Return the (x, y) coordinate for the center point of the cell that contains the specified text.  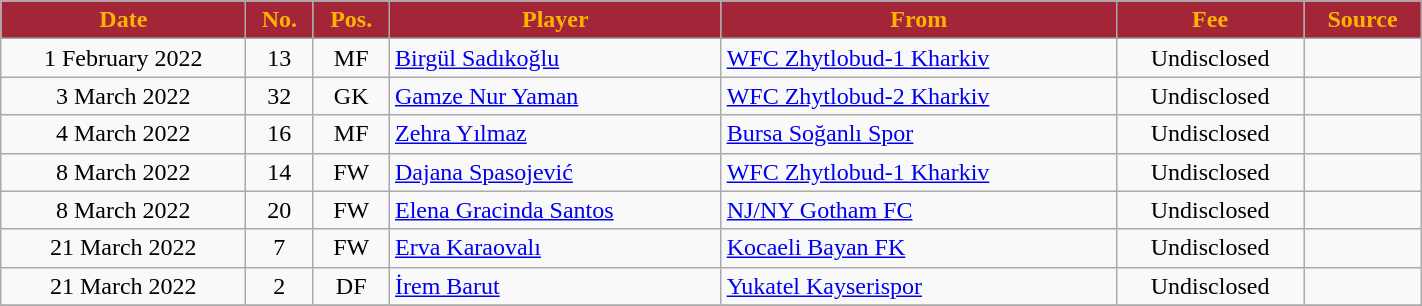
Dajana Spasojević (555, 172)
Elena Gracinda Santos (555, 210)
WFC Zhytlobud-2 Kharkiv (918, 96)
2 (280, 286)
16 (280, 134)
Fee (1210, 20)
Zehra Yılmaz (555, 134)
3 March 2022 (124, 96)
1 February 2022 (124, 58)
Yukatel Kayserispor (918, 286)
7 (280, 248)
Bursa Soğanlı Spor (918, 134)
32 (280, 96)
Source (1362, 20)
Kocaeli Bayan FK (918, 248)
DF (352, 286)
20 (280, 210)
No. (280, 20)
NJ/NY Gotham FC (918, 210)
İrem Barut (555, 286)
13 (280, 58)
Player (555, 20)
Gamze Nur Yaman (555, 96)
From (918, 20)
Birgül Sadıkoğlu (555, 58)
Date (124, 20)
14 (280, 172)
4 March 2022 (124, 134)
Pos. (352, 20)
Erva Karaovalı (555, 248)
GK (352, 96)
